Provide the (X, Y) coordinate of the cell's center where the given text is located.  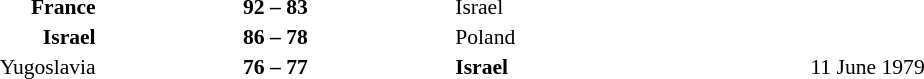
86 – 78 (276, 37)
Poland (631, 37)
